Identify which cell holds the provided text, then report its [X, Y] central coordinate. 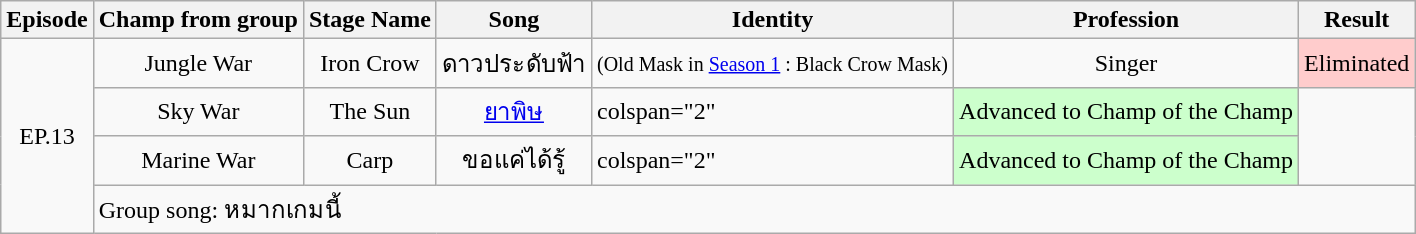
Jungle War [198, 64]
Iron Crow [370, 64]
Marine War [198, 160]
Episode [47, 20]
ดาวประดับฟ้า [514, 64]
ขอแค่ได้รู้ [514, 160]
Carp [370, 160]
Result [1357, 20]
Champ from group [198, 20]
The Sun [370, 112]
Group song: หมากเกมนี้ [754, 208]
ยาพิษ [514, 112]
Eliminated [1357, 64]
Profession [1126, 20]
(Old Mask in Season 1 : Black Crow Mask) [772, 64]
Sky War [198, 112]
Singer [1126, 64]
Identity [772, 20]
EP.13 [47, 136]
Stage Name [370, 20]
Song [514, 20]
